Determine the (X, Y) coordinate at the center of the cell enclosing the given text.  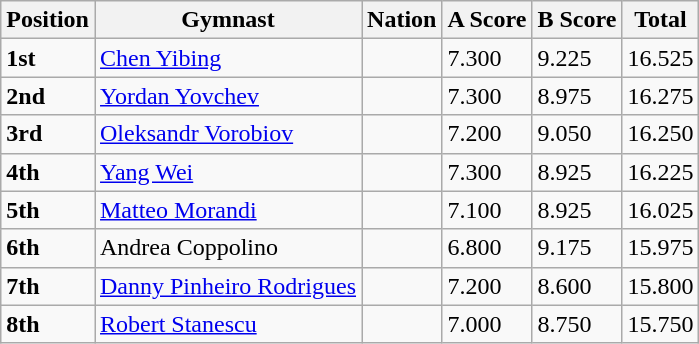
8th (48, 324)
Total (660, 20)
15.750 (660, 324)
Gymnast (228, 20)
9.175 (577, 248)
B Score (577, 20)
Chen Yibing (228, 58)
7th (48, 286)
16.275 (660, 96)
A Score (487, 20)
8.750 (577, 324)
16.025 (660, 210)
5th (48, 210)
16.525 (660, 58)
Yang Wei (228, 172)
8.600 (577, 286)
Matteo Morandi (228, 210)
9.050 (577, 134)
16.225 (660, 172)
Yordan Yovchev (228, 96)
16.250 (660, 134)
3rd (48, 134)
15.975 (660, 248)
6th (48, 248)
Danny Pinheiro Rodrigues (228, 286)
8.975 (577, 96)
Oleksandr Vorobiov (228, 134)
7.100 (487, 210)
Position (48, 20)
15.800 (660, 286)
9.225 (577, 58)
Nation (402, 20)
Andrea Coppolino (228, 248)
2nd (48, 96)
4th (48, 172)
Robert Stanescu (228, 324)
6.800 (487, 248)
7.000 (487, 324)
1st (48, 58)
